Output the [x, y] coordinate of the center of the cell containing the given text.  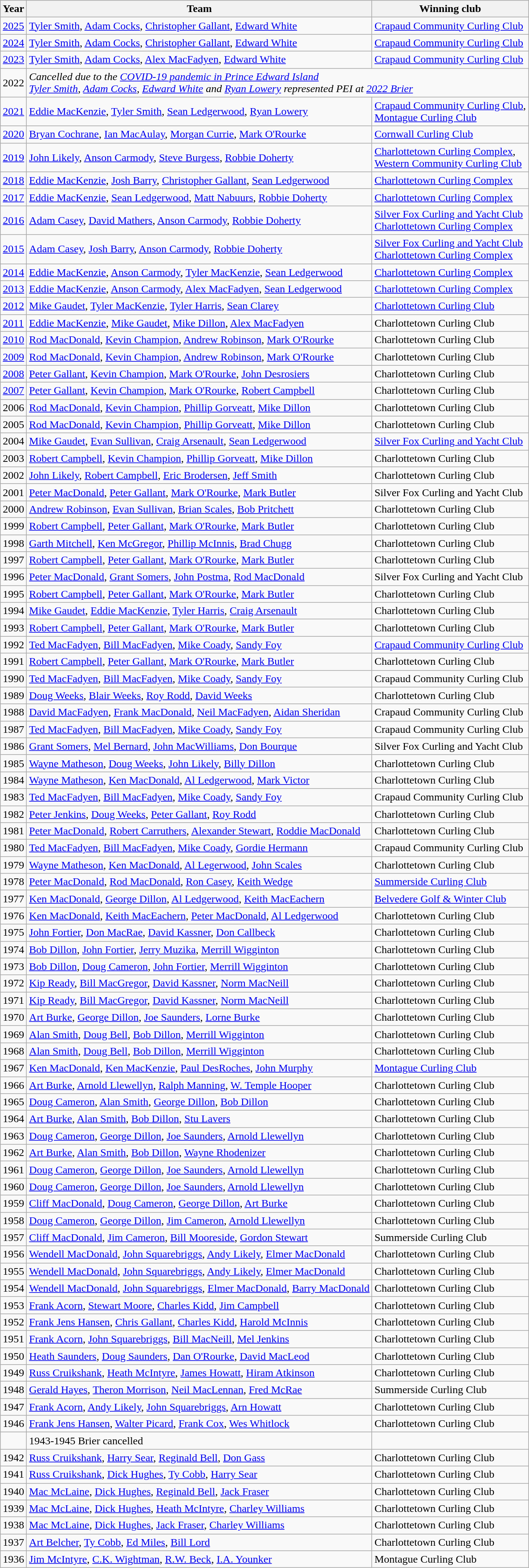
1985 [13, 763]
2013 [13, 289]
1948 [13, 1390]
John Likely, Robert Campbell, Eric Brodersen, Jeff Smith [199, 475]
Eddie MacKenzie, Josh Barry, Christopher Gallant, Sean Ledgerwood [199, 180]
1943-1945 Brier cancelled [199, 1441]
2001 [13, 492]
1957 [13, 1237]
1979 [13, 865]
2011 [13, 323]
Adam Casey, Josh Barry, Anson Carmody, Robbie Doherty [199, 249]
Crapaud Community Curling Club, Montague Curling Club [450, 111]
2009 [13, 357]
2018 [13, 180]
2000 [13, 509]
Mac McLaine, Dick Hughes, Jack Fraser, Charley Williams [199, 1525]
Peter Gallant, Kevin Champion, Mark O'Rourke, John Desrosiers [199, 374]
David MacFadyen, Frank MacDonald, Neil MacFadyen, Aidan Sheridan [199, 712]
1978 [13, 882]
1955 [13, 1271]
Garth Mitchell, Ken McGregor, Phillip McInnis, Brad Chugg [199, 543]
1936 [13, 1559]
Art Burke, Alan Smith, Bob Dillon, Wayne Rhodenizer [199, 1153]
Wayne Matheson, Ken MacDonald, Al Ledgerwood, Mark Victor [199, 780]
Belvedere Golf & Winter Club [450, 899]
1972 [13, 983]
Mac McLaine, Dick Hughes, Reginald Bell, Jack Fraser [199, 1491]
1967 [13, 1068]
Frank Acorn, John Squarebriggs, Bill MacNeill, Mel Jenkins [199, 1339]
1997 [13, 560]
1942 [13, 1458]
Winning club [450, 9]
Peter MacDonald, Robert Carruthers, Alexander Stewart, Roddie MacDonald [199, 831]
1996 [13, 577]
Ken MacDonald, Keith MacEachern, Peter MacDonald, Al Ledgerwood [199, 916]
Robert Campbell, Kevin Champion, Phillip Gorveatt, Mike Dillon [199, 458]
1971 [13, 1000]
Russ Cruikshank, Heath McIntyre, James Howatt, Hiram Atkinson [199, 1373]
Doug Cameron, Alan Smith, George Dillon, Bob Dillon [199, 1102]
John Likely, Anson Carmody, Steve Burgess, Robbie Doherty [199, 158]
1980 [13, 848]
Mac McLaine, Dick Hughes, Heath McIntyre, Charley Williams [199, 1508]
1983 [13, 797]
1993 [13, 628]
Heath Saunders, Doug Saunders, Dan O'Rourke, David MacLeod [199, 1356]
1987 [13, 729]
Year [13, 9]
1992 [13, 645]
1968 [13, 1051]
2019 [13, 158]
1938 [13, 1525]
2017 [13, 197]
Russ Cruikshank, Dick Hughes, Ty Cobb, Harry Sear [199, 1475]
2023 [13, 60]
Russ Cruikshank, Harry Sear, Reginald Bell, Don Gass [199, 1458]
1982 [13, 814]
2004 [13, 441]
Bob Dillon, Doug Cameron, John Fortier, Merrill Wigginton [199, 966]
Doug Weeks, Blair Weeks, Roy Rodd, David Weeks [199, 695]
1990 [13, 679]
Doug Cameron, George Dillon, Jim Cameron, Arnold Llewellyn [199, 1220]
Frank Jens Hansen, Walter Picard, Frank Cox, Wes Whitlock [199, 1424]
1947 [13, 1407]
Art Burke, Arnold Llewellyn, Ralph Manning, W. Temple Hooper [199, 1085]
1975 [13, 933]
1981 [13, 831]
Eddie MacKenzie, Sean Ledgerwood, Matt Nabuurs, Robbie Doherty [199, 197]
1999 [13, 526]
Frank Acorn, Stewart Moore, Charles Kidd, Jim Campbell [199, 1305]
1965 [13, 1102]
Wayne Matheson, Doug Weeks, John Likely, Billy Dillon [199, 763]
1984 [13, 780]
1949 [13, 1373]
1970 [13, 1017]
Adam Casey, David Mathers, Anson Carmody, Robbie Doherty [199, 220]
2025 [13, 26]
Frank Acorn, Andy Likely, John Squarebriggs, Arn Howatt [199, 1407]
1960 [13, 1187]
1954 [13, 1288]
2006 [13, 408]
Charlottetown Curling Complex, Western Community Curling Club [450, 158]
1969 [13, 1034]
Mike Gaudet, Tyler MacKenzie, Tyler Harris, Sean Clarey [199, 306]
Tyler Smith, Adam Cocks, Alex MacFadyen, Edward White [199, 60]
Eddie MacKenzie, Anson Carmody, Alex MacFadyen, Sean Ledgerwood [199, 289]
Peter MacDonald, Peter Gallant, Mark O'Rourke, Mark Butler [199, 492]
2008 [13, 374]
1941 [13, 1475]
Art Belcher, Ty Cobb, Ed Miles, Bill Lord [199, 1542]
Art Burke, Alan Smith, Bob Dillon, Stu Lavers [199, 1119]
2010 [13, 340]
1953 [13, 1305]
Peter MacDonald, Grant Somers, John Postma, Rod MacDonald [199, 577]
Frank Jens Hansen, Chris Gallant, Charles Kidd, Harold McInnis [199, 1322]
Mike Gaudet, Evan Sullivan, Craig Arsenault, Sean Ledgerwood [199, 441]
Ken MacDonald, George Dillon, Al Ledgerwood, Keith MacEachern [199, 899]
Cliff MacDonald, Jim Cameron, Bill Mooreside, Gordon Stewart [199, 1237]
Eddie MacKenzie, Mike Gaudet, Mike Dillon, Alex MacFadyen [199, 323]
Ken MacDonald, Ken MacKenzie, Paul DesRoches, John Murphy [199, 1068]
Jim McIntyre, C.K. Wightman, R.W. Beck, I.A. Younker [199, 1559]
1986 [13, 746]
2003 [13, 458]
1964 [13, 1119]
1937 [13, 1542]
1956 [13, 1254]
John Fortier, Don MacRae, David Kassner, Don Callbeck [199, 933]
Mike Gaudet, Eddie MacKenzie, Tyler Harris, Craig Arsenault [199, 611]
1977 [13, 899]
Eddie MacKenzie, Tyler Smith, Sean Ledgerwood, Ryan Lowery [199, 111]
1939 [13, 1508]
1976 [13, 916]
1974 [13, 950]
Bob Dillon, John Fortier, Jerry Muzika, Merrill Wigginton [199, 950]
Eddie MacKenzie, Anson Carmody, Tyler MacKenzie, Sean Ledgerwood [199, 272]
Art Burke, George Dillon, Joe Saunders, Lorne Burke [199, 1017]
1989 [13, 695]
1959 [13, 1204]
1995 [13, 594]
Wayne Matheson, Ken MacDonald, Al Legerwood, John Scales [199, 865]
2007 [13, 391]
Bryan Cochrane, Ian MacAulay, Morgan Currie, Mark O'Rourke [199, 134]
Peter Gallant, Kevin Champion, Mark O'Rourke, Robert Campbell [199, 391]
1946 [13, 1424]
2005 [13, 424]
1973 [13, 966]
2022 [13, 83]
Grant Somers, Mel Bernard, John MacWilliams, Don Bourque [199, 746]
1988 [13, 712]
1951 [13, 1339]
1998 [13, 543]
1966 [13, 1085]
1962 [13, 1153]
Cancelled due to the COVID-19 pandemic in Prince Edward Island Tyler Smith, Adam Cocks, Edward White and Ryan Lowery represented PEI at 2022 Brier [278, 83]
2012 [13, 306]
1991 [13, 662]
Peter Jenkins, Doug Weeks, Peter Gallant, Roy Rodd [199, 814]
1950 [13, 1356]
Team [199, 9]
2024 [13, 43]
Cornwall Curling Club [450, 134]
1961 [13, 1170]
1994 [13, 611]
Peter MacDonald, Rod MacDonald, Ron Casey, Keith Wedge [199, 882]
Gerald Hayes, Theron Morrison, Neil MacLennan, Fred McRae [199, 1390]
2002 [13, 475]
1963 [13, 1136]
2014 [13, 272]
Andrew Robinson, Evan Sullivan, Brian Scales, Bob Pritchett [199, 509]
Wendell MacDonald, John Squarebriggs, Elmer MacDonald, Barry MacDonald [199, 1288]
Ted MacFadyen, Bill MacFadyen, Mike Coady, Gordie Hermann [199, 848]
2021 [13, 111]
1952 [13, 1322]
2016 [13, 220]
2020 [13, 134]
Cliff MacDonald, Doug Cameron, George Dillon, Art Burke [199, 1204]
2015 [13, 249]
1940 [13, 1491]
1958 [13, 1220]
